Search for the cell housing the specified text and yield its [X, Y] center coordinate. 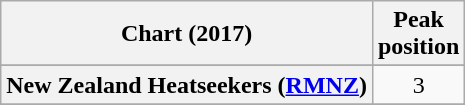
Chart (2017) [187, 34]
3 [418, 85]
New Zealand Heatseekers (RMNZ) [187, 85]
Peakposition [418, 34]
